Provide the (x, y) coordinate of the cell's center where the given text is located.  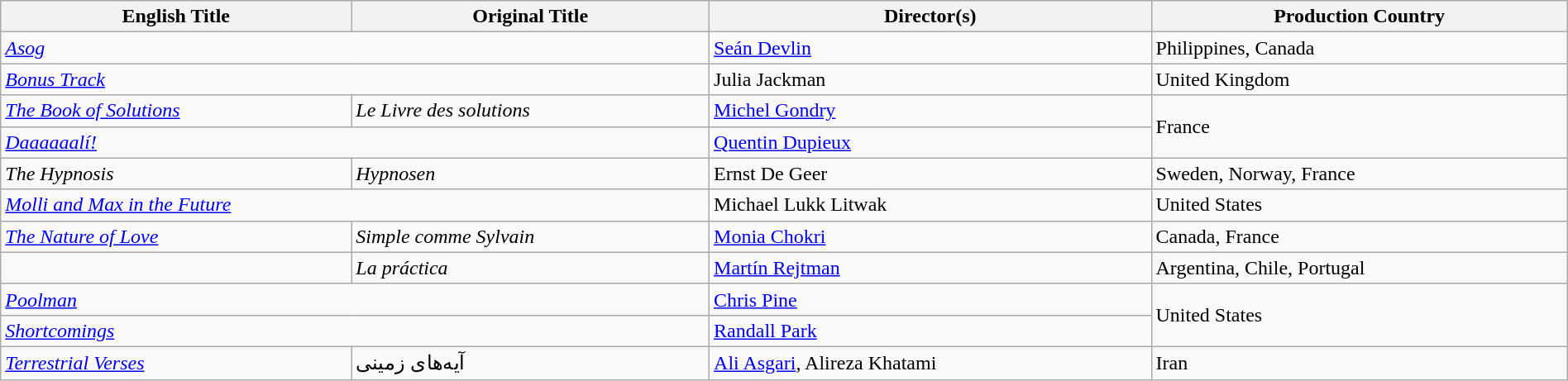
Asog (356, 48)
Daaaaaalí! (356, 142)
Terrestrial Verses (176, 363)
France (1360, 126)
Simple comme Sylvain (531, 236)
Bonus Track (356, 79)
The Hypnosis (176, 174)
La práctica (531, 268)
Argentina, Chile, Portugal (1360, 268)
Ernst De Geer (930, 174)
Canada, France (1360, 236)
آیه‌های زمینی (531, 363)
Quentin Dupieux (930, 142)
The Book of Solutions (176, 111)
English Title (176, 17)
Michael Lukk Litwak (930, 205)
Le Livre des solutions (531, 111)
Chris Pine (930, 299)
The Nature of Love (176, 236)
Sweden, Norway, France (1360, 174)
Molli and Max in the Future (356, 205)
Director(s) (930, 17)
Michel Gondry (930, 111)
Randall Park (930, 331)
Ali Asgari, Alireza Khatami (930, 363)
Original Title (531, 17)
Philippines, Canada (1360, 48)
Shortcomings (356, 331)
Hypnosen (531, 174)
Poolman (356, 299)
United Kingdom (1360, 79)
Monia Chokri (930, 236)
Iran (1360, 363)
Production Country (1360, 17)
Martín Rejtman (930, 268)
Seán Devlin (930, 48)
Julia Jackman (930, 79)
